Capture the cell that displays the provided text and extract its (x, y) central coordinate. 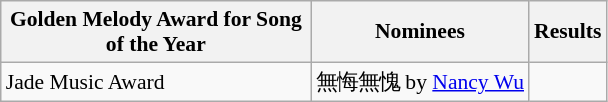
Results (568, 32)
Golden Melody Award for Song of the Year (156, 32)
Jade Music Award (156, 82)
無悔無愧 by Nancy Wu (420, 82)
Nominees (420, 32)
